Determine the (x, y) coordinate at the center of the cell enclosing the given text.  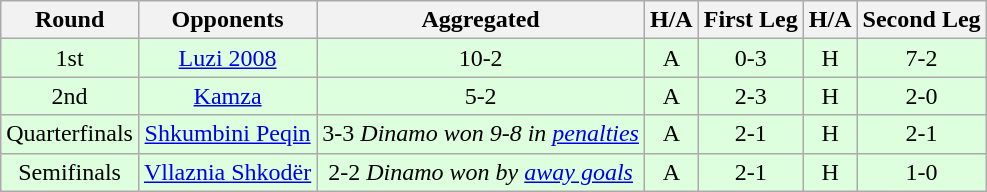
First Leg (750, 20)
Second Leg (922, 20)
0-3 (750, 58)
Vllaznia Shkodër (227, 172)
Luzi 2008 (227, 58)
Opponents (227, 20)
7-2 (922, 58)
Shkumbini Peqin (227, 134)
1st (70, 58)
Round (70, 20)
Quarterfinals (70, 134)
2-0 (922, 96)
Kamza (227, 96)
Semifinals (70, 172)
Aggregated (481, 20)
1-0 (922, 172)
5-2 (481, 96)
2-2 Dinamo won by away goals (481, 172)
3-3 Dinamo won 9-8 in penalties (481, 134)
2nd (70, 96)
10-2 (481, 58)
2-3 (750, 96)
